Determine the [X, Y] coordinate at the center of the cell enclosing the given text.  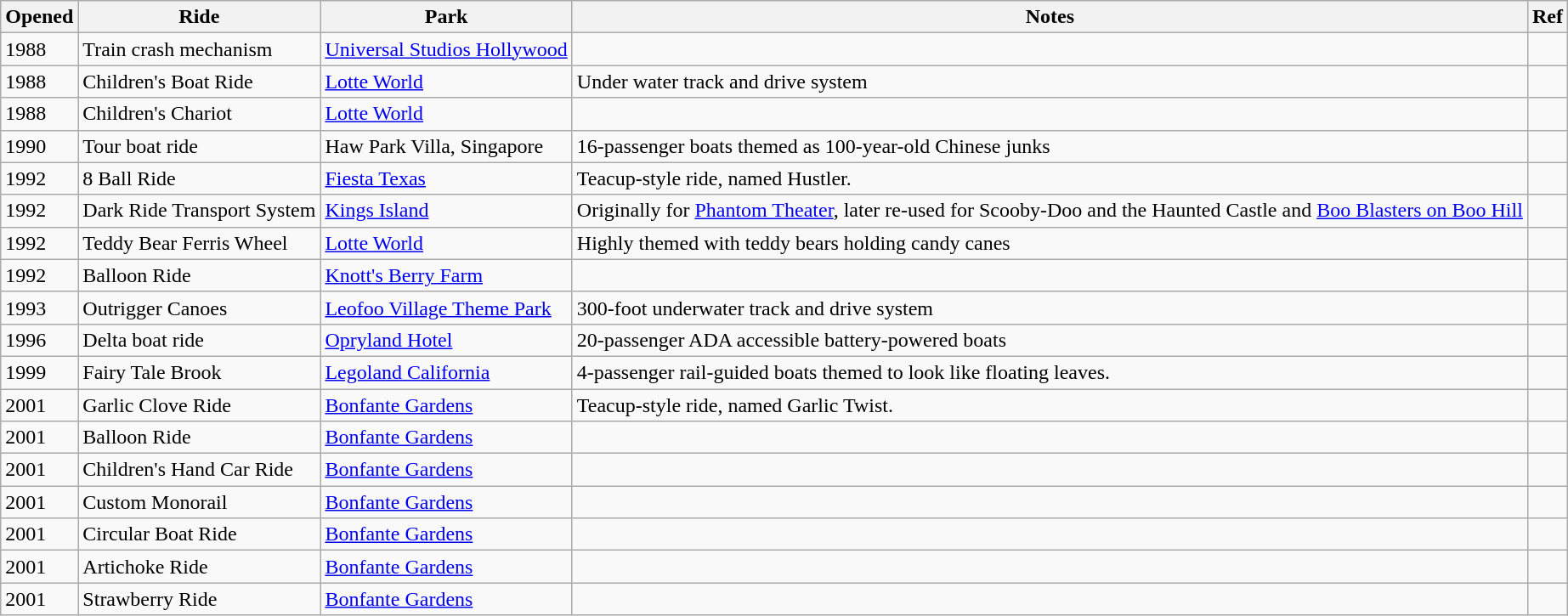
Ref [1547, 17]
Circular Boat Ride [199, 534]
Opryland Hotel [446, 340]
Under water track and drive system [1050, 82]
Teacup-style ride, named Hustler. [1050, 178]
Haw Park Villa, Singapore [446, 146]
1996 [39, 340]
Opened [39, 17]
Kings Island [446, 211]
Teacup-style ride, named Garlic Twist. [1050, 405]
1999 [39, 372]
1993 [39, 308]
8 Ball Ride [199, 178]
Children's Boat Ride [199, 82]
Park [446, 17]
Children's Chariot [199, 114]
Teddy Bear Ferris Wheel [199, 243]
16-passenger boats themed as 100-year-old Chinese junks [1050, 146]
Custom Monorail [199, 502]
Fiesta Texas [446, 178]
Delta boat ride [199, 340]
4-passenger rail-guided boats themed to look like floating leaves. [1050, 372]
Fairy Tale Brook [199, 372]
Garlic Clove Ride [199, 405]
Train crash mechanism [199, 49]
Artichoke Ride [199, 567]
Strawberry Ride [199, 599]
Dark Ride Transport System [199, 211]
Ride [199, 17]
Notes [1050, 17]
Leofoo Village Theme Park [446, 308]
Universal Studios Hollywood [446, 49]
Highly themed with teddy bears holding candy canes [1050, 243]
Outrigger Canoes [199, 308]
300-foot underwater track and drive system [1050, 308]
Tour boat ride [199, 146]
Children's Hand Car Ride [199, 470]
Originally for Phantom Theater, later re-used for Scooby-Doo and the Haunted Castle and Boo Blasters on Boo Hill [1050, 211]
1990 [39, 146]
Legoland California [446, 372]
20-passenger ADA accessible battery-powered boats [1050, 340]
Knott's Berry Farm [446, 275]
